Search for the cell housing the specified text and yield its (X, Y) center coordinate. 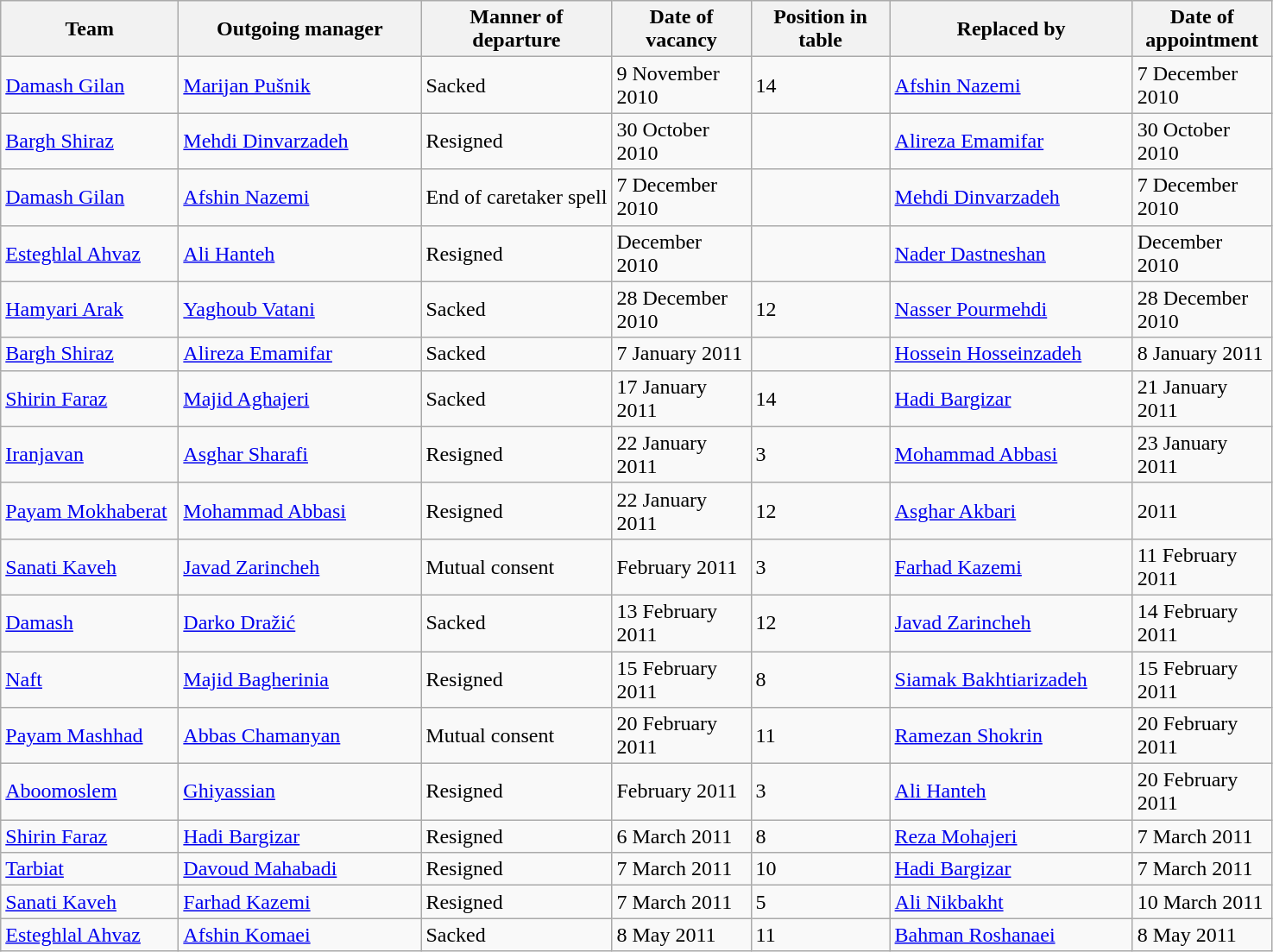
10 (820, 869)
Asghar Sharafi (300, 454)
Aboomoslem (90, 792)
Ali Nikbakht (1011, 902)
Iranjavan (90, 454)
Marijan Pušnik (300, 85)
9 November 2010 (682, 85)
Bahman Roshanaei (1011, 935)
Outgoing manager (300, 29)
Date of vacancy (682, 29)
17 January 2011 (682, 399)
Position in table (820, 29)
Naft (90, 678)
6 March 2011 (682, 836)
Siamak Bakhtiarizadeh (1011, 678)
Afshin Komaei (300, 935)
13 February 2011 (682, 623)
End of caretaker spell (516, 197)
Majid Aghajeri (300, 399)
Tarbiat (90, 869)
Majid Bagherinia (300, 678)
Yaghoub Vatani (300, 309)
Darko Dražić (300, 623)
Payam Mokhaberat (90, 511)
7 January 2011 (682, 354)
14 February 2011 (1201, 623)
10 March 2011 (1201, 902)
Davoud Mahabadi (300, 869)
Hossein Hosseinzadeh (1011, 354)
Hamyari Arak (90, 309)
Team (90, 29)
Reza Mohajeri (1011, 836)
Ramezan Shokrin (1011, 735)
Asghar Akbari (1011, 511)
Ghiyassian (300, 792)
21 January 2011 (1201, 399)
8 January 2011 (1201, 354)
Abbas Chamanyan (300, 735)
2011 (1201, 511)
Nader Dastneshan (1011, 254)
Payam Mashhad (90, 735)
Damash (90, 623)
23 January 2011 (1201, 454)
Replaced by (1011, 29)
11 February 2011 (1201, 566)
Nasser Pourmehdi (1011, 309)
5 (820, 902)
Date of appointment (1201, 29)
Manner of departure (516, 29)
